Search for the cell housing the specified text and yield its (x, y) center coordinate. 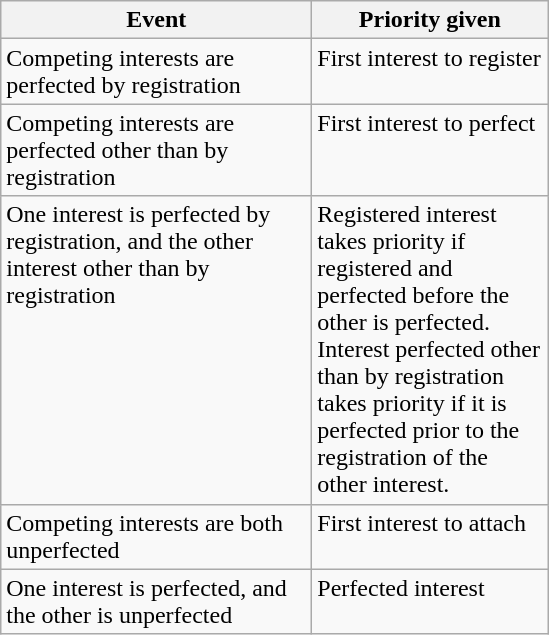
First interest to attach (430, 536)
First interest to register (430, 72)
Competing interests are perfected by registration (156, 72)
Priority given (430, 20)
Competing interests are both unperfected (156, 536)
One interest is perfected, and the other is unperfected (156, 602)
One interest is perfected by registration, and the other interest other than by registration (156, 350)
First interest to perfect (430, 150)
Perfected interest (430, 602)
Event (156, 20)
Competing interests are perfected other than by registration (156, 150)
